Determine the [x, y] coordinate at the center of the cell enclosing the given text.  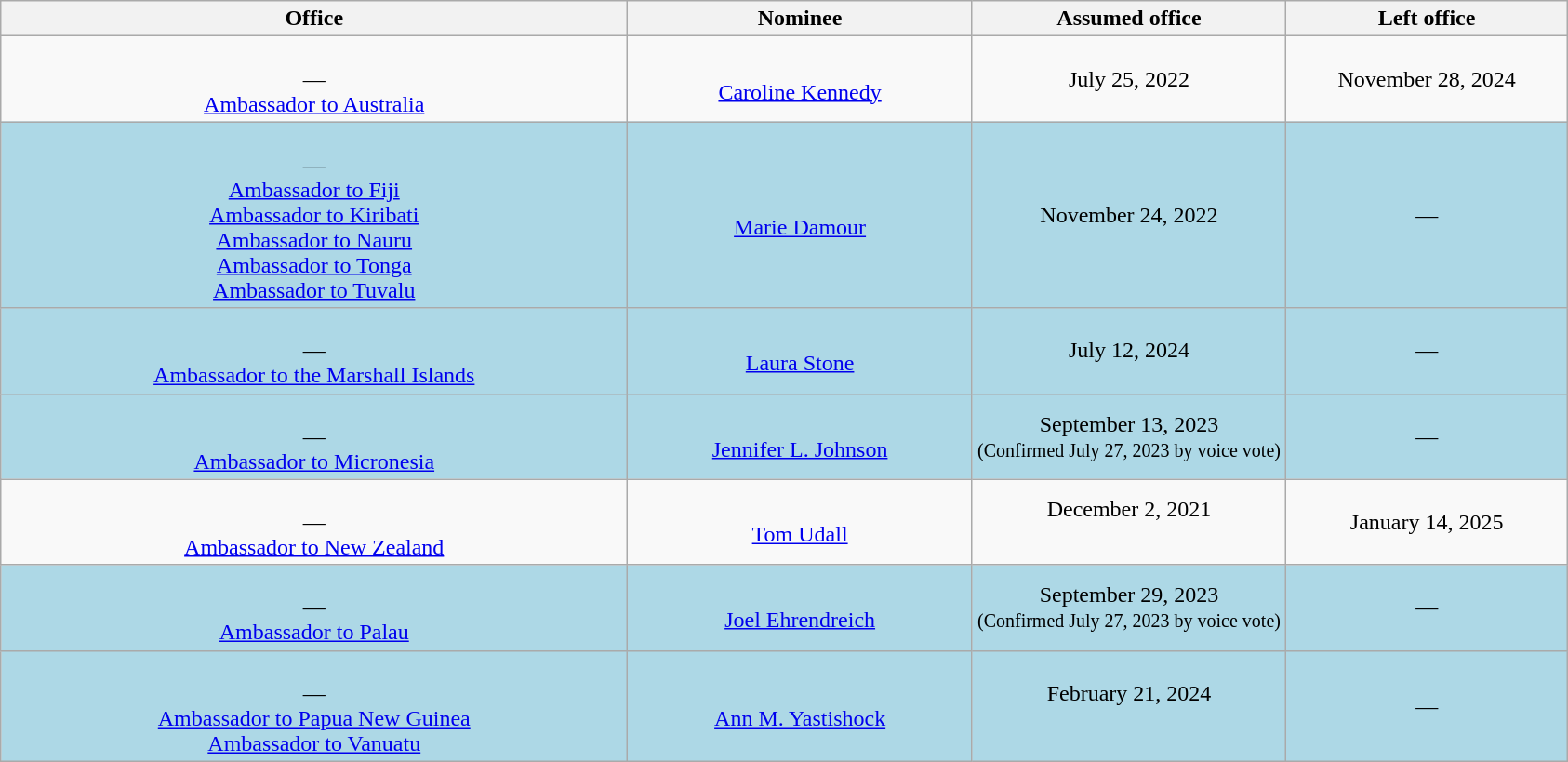
September 29, 2023(Confirmed July 27, 2023 by voice vote) [1129, 608]
September 13, 2023(Confirmed July 27, 2023 by voice vote) [1129, 436]
Office [314, 19]
December 2, 2021 [1129, 522]
—Ambassador to Australia [314, 79]
February 21, 2024 [1129, 705]
July 12, 2024 [1129, 351]
Jennifer L. Johnson [800, 436]
—Ambassador to Palau [314, 608]
—Ambassador to New Zealand [314, 522]
January 14, 2025 [1427, 522]
Caroline Kennedy [800, 79]
November 24, 2022 [1129, 215]
—Ambassador to the Marshall Islands [314, 351]
November 28, 2024 [1427, 79]
Assumed office [1129, 19]
Marie Damour [800, 215]
Ann M. Yastishock [800, 705]
Left office [1427, 19]
—Ambassador to Papua New Guinea Ambassador to Vanuatu [314, 705]
—Ambassador to Micronesia [314, 436]
Laura Stone [800, 351]
—Ambassador to Fiji Ambassador to Kiribati Ambassador to Nauru Ambassador to Tonga Ambassador to Tuvalu [314, 215]
July 25, 2022 [1129, 79]
Tom Udall [800, 522]
Nominee [800, 19]
Joel Ehrendreich [800, 608]
